Identify which cell holds the provided text, then report its (x, y) central coordinate. 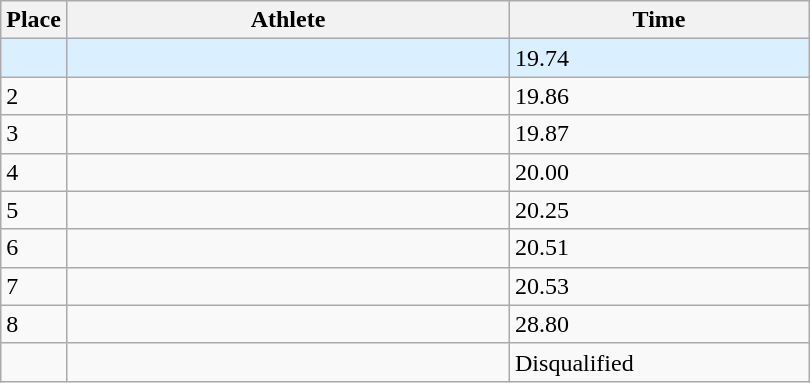
5 (34, 210)
19.86 (660, 96)
2 (34, 96)
3 (34, 134)
20.51 (660, 248)
Athlete (288, 20)
20.00 (660, 172)
20.53 (660, 286)
8 (34, 324)
19.74 (660, 58)
Place (34, 20)
4 (34, 172)
Disqualified (660, 362)
19.87 (660, 134)
20.25 (660, 210)
7 (34, 286)
Time (660, 20)
6 (34, 248)
28.80 (660, 324)
